Search for the cell housing the specified text and yield its [X, Y] center coordinate. 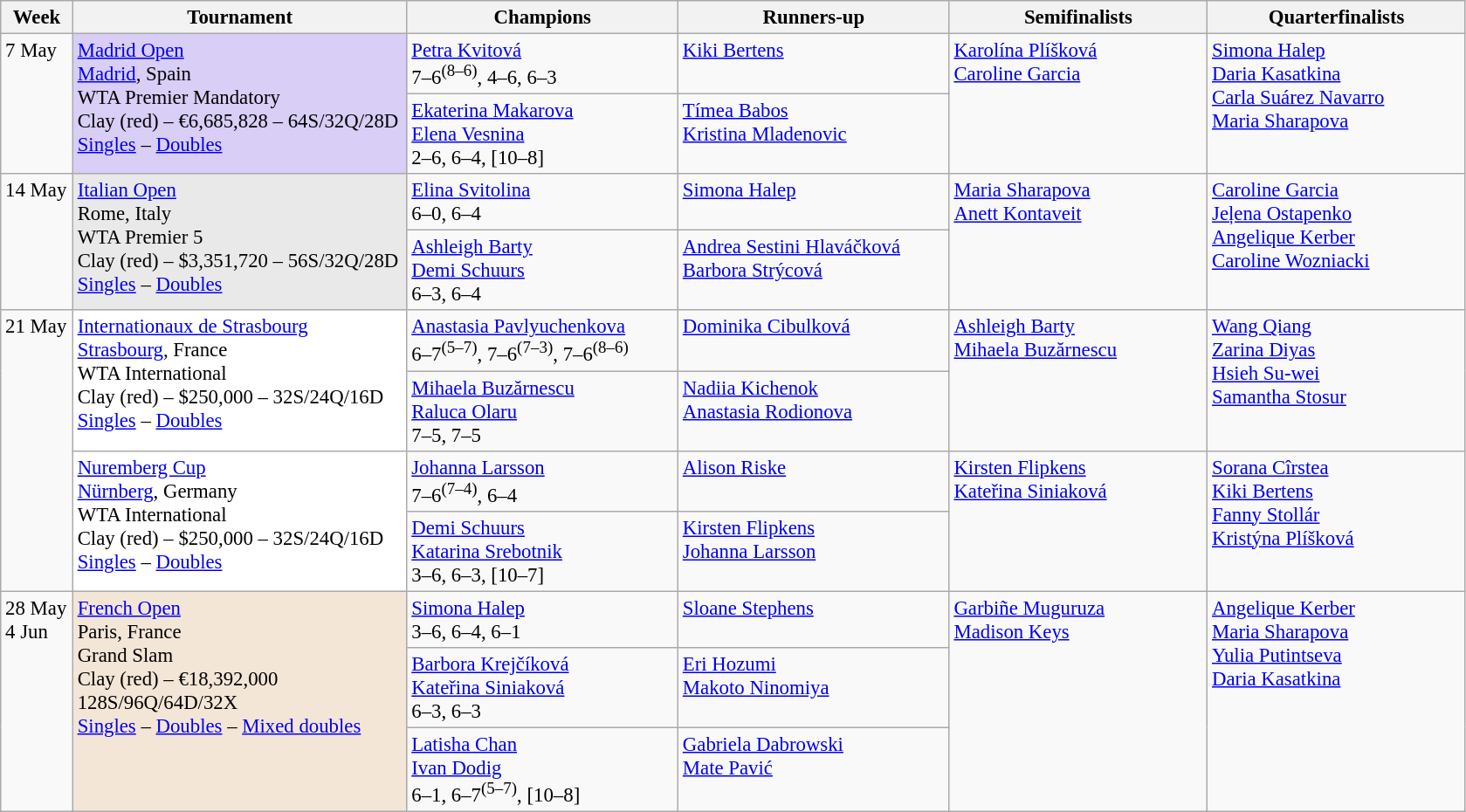
Quarterfinalists [1337, 17]
French Open Paris, FranceGrand SlamClay (red) – €18,392,000128S/96Q/64D/32XSingles – Doubles – Mixed doubles [239, 701]
Andrea Sestini Hlaváčková Barbora Strýcová [814, 271]
21 May [37, 451]
Ashleigh Barty Mihaela Buzărnescu [1078, 381]
Kirsten Flipkens Kateřina Siniaková [1078, 520]
Italian Open Rome, ItalyWTA Premier 5Clay (red) – $3,351,720 – 56S/32Q/28DSingles – Doubles [239, 242]
Runners-up [814, 17]
Wang Qiang Zarina Diyas Hsieh Su-wei Samantha Stosur [1337, 381]
Champions [543, 17]
Semifinalists [1078, 17]
Gabriela Dabrowski Mate Pavić [814, 769]
Anastasia Pavlyuchenkova 6–7(5–7), 7–6(7–3), 7–6(8–6) [543, 341]
Simona Halep [814, 203]
Nadiia Kichenok Anastasia Rodionova [814, 411]
Mihaela Buzărnescu Raluca Olaru 7–5, 7–5 [543, 411]
Simona Halep Daria Kasatkina Carla Suárez Navarro Maria Sharapova [1337, 105]
Petra Kvitová 7–6(8–6), 4–6, 6–3 [543, 65]
Demi Schuurs Katarina Srebotnik 3–6, 6–3, [10–7] [543, 551]
Karolína Plíšková Caroline Garcia [1078, 105]
Eri Hozumi Makoto Ninomiya [814, 688]
Alison Riske [814, 480]
Angelique Kerber Maria Sharapova Yulia Putintseva Daria Kasatkina [1337, 701]
Sorana Cîrstea Kiki Bertens Fanny Stollár Kristýna Plíšková [1337, 520]
Maria Sharapova Anett Kontaveit [1078, 242]
Kirsten Flipkens Johanna Larsson [814, 551]
Tímea Babos Kristina Mladenovic [814, 134]
Madrid Open Madrid, Spain WTA Premier Mandatory Clay (red) – €6,685,828 – 64S/32Q/28D Singles – Doubles [239, 105]
28 May 4 Jun [37, 701]
Dominika Cibulková [814, 341]
Ashleigh Barty Demi Schuurs 6–3, 6–4 [543, 271]
Tournament [239, 17]
Barbora Krejčíková Kateřina Siniaková 6–3, 6–3 [543, 688]
Internationaux de Strasbourg Strasbourg, FranceWTA InternationalClay (red) – $250,000 – 32S/24Q/16DSingles – Doubles [239, 381]
Sloane Stephens [814, 620]
Caroline Garcia Jeļena Ostapenko Angelique Kerber Caroline Wozniacki [1337, 242]
7 May [37, 105]
Ekaterina Makarova Elena Vesnina 2–6, 6–4, [10–8] [543, 134]
Johanna Larsson 7–6(7–4), 6–4 [543, 480]
14 May [37, 242]
Week [37, 17]
Nuremberg Cup Nürnberg, GermanyWTA InternationalClay (red) – $250,000 – 32S/24Q/16DSingles – Doubles [239, 520]
Elina Svitolina 6–0, 6–4 [543, 203]
Garbiñe Muguruza Madison Keys [1078, 701]
Latisha Chan Ivan Dodig 6–1, 6–7(5–7), [10–8] [543, 769]
Simona Halep 3–6, 6–4, 6–1 [543, 620]
Kiki Bertens [814, 65]
